Search for the cell housing the specified text and yield its (x, y) center coordinate. 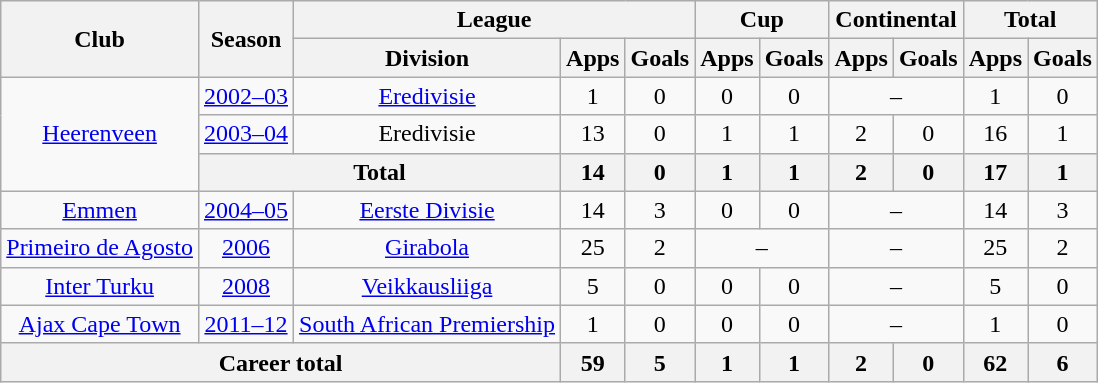
South African Premiership (428, 324)
62 (995, 362)
16 (995, 134)
Heerenveen (100, 134)
17 (995, 172)
6 (1063, 362)
Continental (896, 20)
Cup (762, 20)
Emmen (100, 210)
Primeiro de Agosto (100, 248)
2003–04 (246, 134)
Club (100, 39)
13 (593, 134)
Girabola (428, 248)
Inter Turku (100, 286)
Division (428, 58)
2004–05 (246, 210)
2011–12 (246, 324)
Veikkausliiga (428, 286)
Season (246, 39)
Eerste Divisie (428, 210)
2006 (246, 248)
League (494, 20)
2002–03 (246, 96)
59 (593, 362)
Career total (281, 362)
Ajax Cape Town (100, 324)
2008 (246, 286)
